From the cell containing the given text, extract its center point as [X, Y] coordinate. 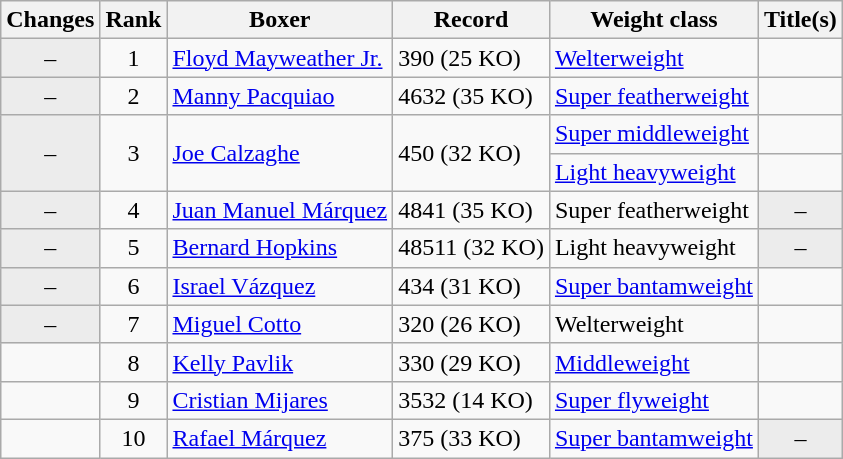
320 (26 KO) [472, 324]
Floyd Mayweather Jr. [280, 58]
Record [472, 20]
6 [134, 286]
5 [134, 248]
Changes [50, 20]
Rank [134, 20]
Juan Manuel Márquez [280, 210]
4841 (35 KO) [472, 210]
10 [134, 438]
Weight class [654, 20]
8 [134, 362]
Super middleweight [654, 134]
Kelly Pavlik [280, 362]
Title(s) [800, 20]
Miguel Cotto [280, 324]
Cristian Mijares [280, 400]
3 [134, 153]
Manny Pacquiao [280, 96]
Middleweight [654, 362]
48511 (32 KO) [472, 248]
330 (29 KO) [472, 362]
9 [134, 400]
375 (33 KO) [472, 438]
Rafael Márquez [280, 438]
7 [134, 324]
Super flyweight [654, 400]
Boxer [280, 20]
4632 (35 KO) [472, 96]
Israel Vázquez [280, 286]
4 [134, 210]
1 [134, 58]
Joe Calzaghe [280, 153]
434 (31 KO) [472, 286]
450 (32 KO) [472, 153]
390 (25 KO) [472, 58]
Bernard Hopkins [280, 248]
3532 (14 KO) [472, 400]
2 [134, 96]
